Detect which cell encompasses the target text, then output its [x, y] center coordinate. 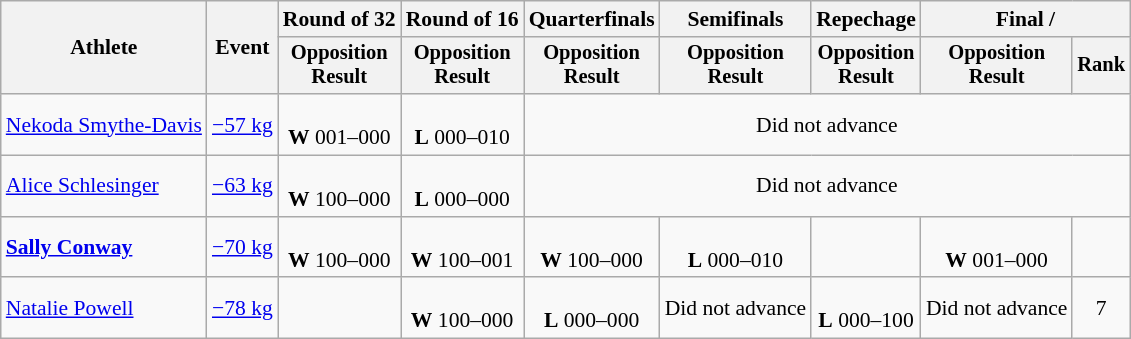
−57 kg [242, 124]
L 000–100 [866, 308]
Natalie Powell [104, 308]
Repechage [866, 19]
Sally Conway [104, 248]
Round of 16 [462, 19]
7 [1101, 308]
−63 kg [242, 186]
−70 kg [242, 248]
Quarterfinals [592, 19]
−78 kg [242, 308]
Round of 32 [340, 19]
Event [242, 48]
Alice Schlesinger [104, 186]
Athlete [104, 48]
Semifinals [736, 19]
Final / [1026, 19]
W 100–001 [462, 248]
Rank [1101, 66]
Nekoda Smythe-Davis [104, 124]
